From the cell containing the given text, extract its center point as (X, Y) coordinate. 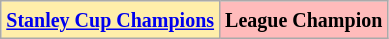
Stanley Cup Champions (110, 20)
League Champion (304, 20)
